Detect which cell encompasses the target text, then output its (x, y) center coordinate. 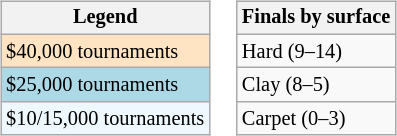
Clay (8–5) (316, 85)
Hard (9–14) (316, 51)
$25,000 tournaments (105, 85)
$10/15,000 tournaments (105, 119)
Legend (105, 18)
$40,000 tournaments (105, 51)
Carpet (0–3) (316, 119)
Finals by surface (316, 18)
